Provide the (X, Y) coordinate of the cell's center where the given text is located.  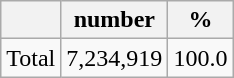
Total (31, 58)
number (114, 20)
% (200, 20)
7,234,919 (114, 58)
100.0 (200, 58)
